For the text-containing cell, return its midpoint in [x, y] coordinate format. 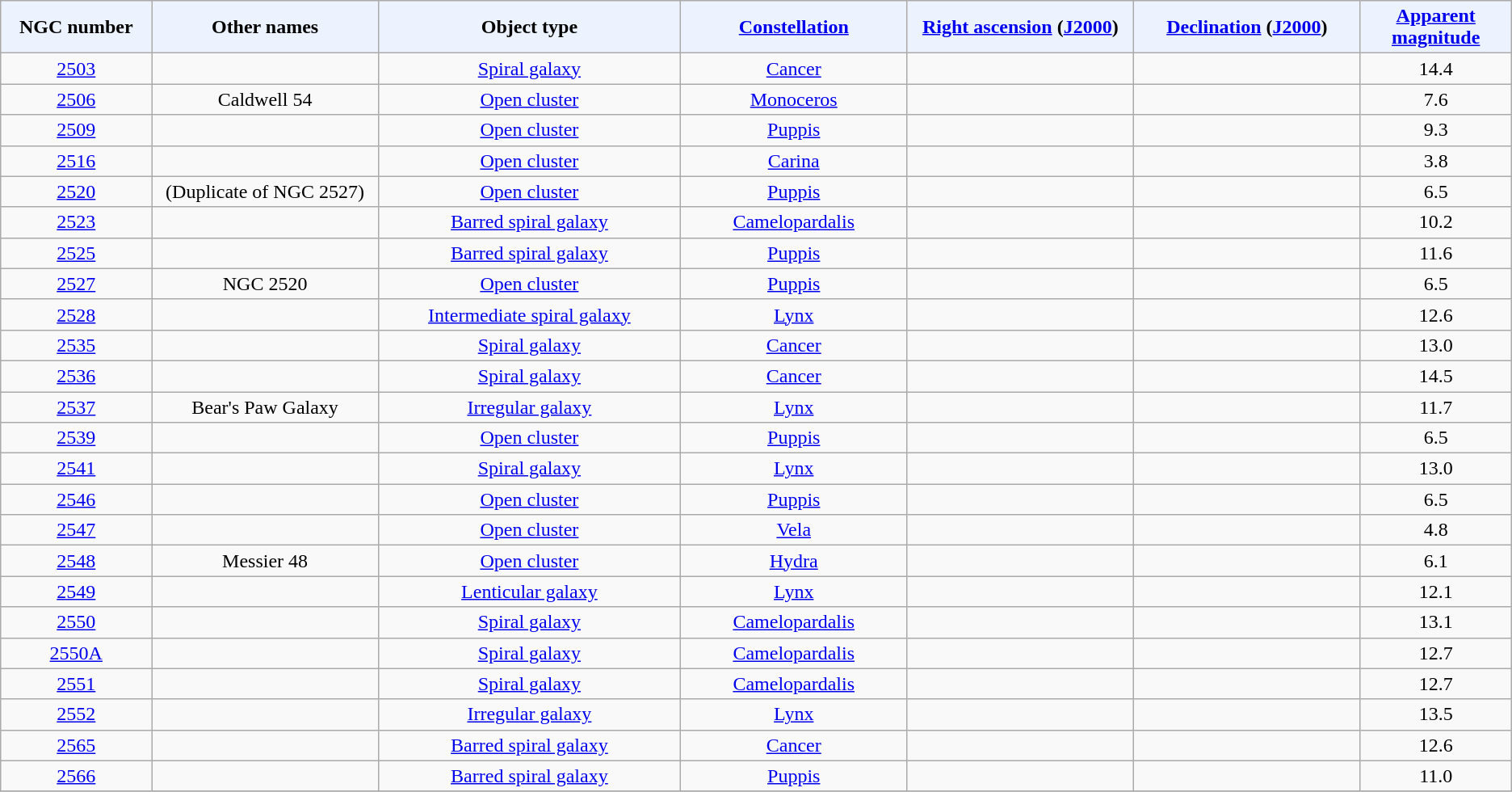
2566 [76, 776]
2528 [76, 314]
14.4 [1436, 69]
6.1 [1436, 561]
2539 [76, 438]
4.8 [1436, 530]
2550A [76, 653]
(Duplicate of NGC 2527) [265, 192]
13.1 [1436, 622]
2550 [76, 622]
3.8 [1436, 161]
2537 [76, 407]
2552 [76, 714]
2565 [76, 745]
Messier 48 [265, 561]
2547 [76, 530]
2541 [76, 469]
12.1 [1436, 592]
2503 [76, 69]
Hydra [793, 561]
2549 [76, 592]
11.7 [1436, 407]
11.6 [1436, 253]
Caldwell 54 [265, 99]
Intermediate spiral galaxy [529, 314]
2551 [76, 684]
14.5 [1436, 376]
13.5 [1436, 714]
2546 [76, 499]
Carina [793, 161]
2506 [76, 99]
2548 [76, 561]
2527 [76, 284]
2509 [76, 130]
11.0 [1436, 776]
Right ascension (J2000) [1021, 27]
2523 [76, 222]
2520 [76, 192]
7.6 [1436, 99]
Lenticular galaxy [529, 592]
Object type [529, 27]
2516 [76, 161]
Constellation [793, 27]
Apparent magnitude [1436, 27]
2525 [76, 253]
Vela [793, 530]
NGC number [76, 27]
Declination (J2000) [1247, 27]
2535 [76, 345]
10.2 [1436, 222]
NGC 2520 [265, 284]
2536 [76, 376]
Bear's Paw Galaxy [265, 407]
Monoceros [793, 99]
9.3 [1436, 130]
Other names [265, 27]
